Find where the given text appears and provide that cell's center as [X, Y] coordinate. 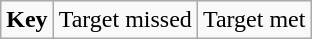
Key [27, 20]
Target missed [125, 20]
Target met [254, 20]
